Pinpoint the cell where the given text exists, returning its [x, y] midpoint coordinate. 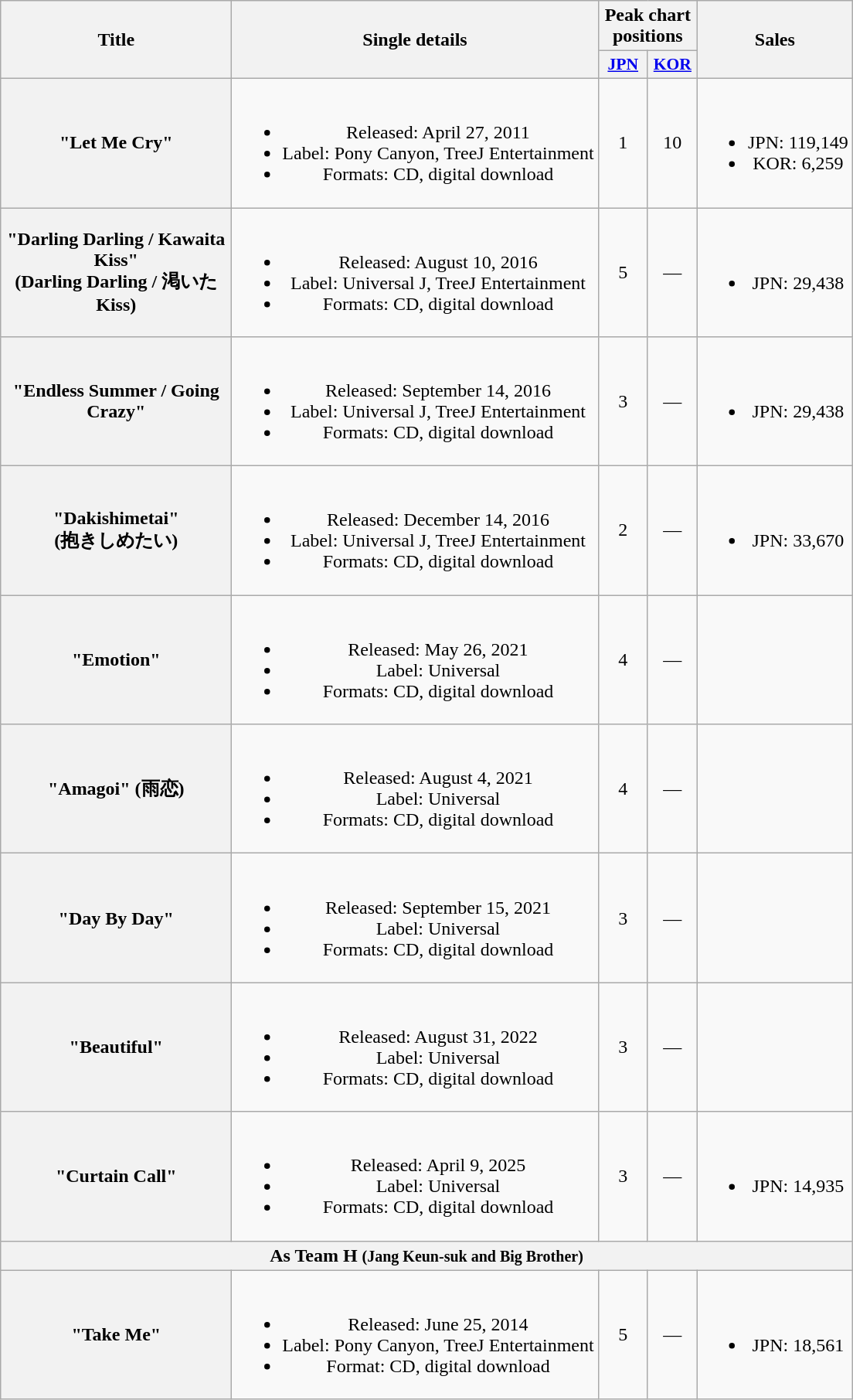
Released: September 15, 2021Label: UniversalFormats: CD, digital download [415, 918]
JPN: 119,149KOR: 6,259 [774, 142]
JPN: 33,670 [774, 530]
"Dakishimetai"(抱きしめたい) [116, 530]
1 [623, 142]
Title [116, 40]
Peak chart positions [647, 26]
KOR [672, 65]
Sales [774, 40]
JPN: 18,561 [774, 1334]
Released: August 31, 2022Label: UniversalFormats: CD, digital download [415, 1047]
Released: June 25, 2014Label: Pony Canyon, TreeJ EntertainmentFormat: CD, digital download [415, 1334]
Released: August 10, 2016Label: Universal J, TreeJ EntertainmentFormats: CD, digital download [415, 272]
10 [672, 142]
2 [623, 530]
"Endless Summer / Going Crazy" [116, 402]
"Emotion" [116, 660]
"Amagoi" (雨恋) [116, 789]
Released: September 14, 2016Label: Universal J, TreeJ EntertainmentFormats: CD, digital download [415, 402]
"Beautiful" [116, 1047]
Single details [415, 40]
Released: April 9, 2025Label: UniversalFormats: CD, digital download [415, 1177]
As Team H (Jang Keun-suk and Big Brother) [426, 1255]
"Curtain Call" [116, 1177]
Released: August 4, 2021Label: UniversalFormats: CD, digital download [415, 789]
"Let Me Cry" [116, 142]
"Take Me" [116, 1334]
Released: May 26, 2021Label: UniversalFormats: CD, digital download [415, 660]
Released: April 27, 2011Label: Pony Canyon, TreeJ EntertainmentFormats: CD, digital download [415, 142]
JPN [623, 65]
"Darling Darling / Kawaita Kiss"(Darling Darling / 渇いたKiss) [116, 272]
JPN: 14,935 [774, 1177]
Released: December 14, 2016Label: Universal J, TreeJ EntertainmentFormats: CD, digital download [415, 530]
"Day By Day" [116, 918]
